Pinpoint the cell where the given text exists, returning its [x, y] midpoint coordinate. 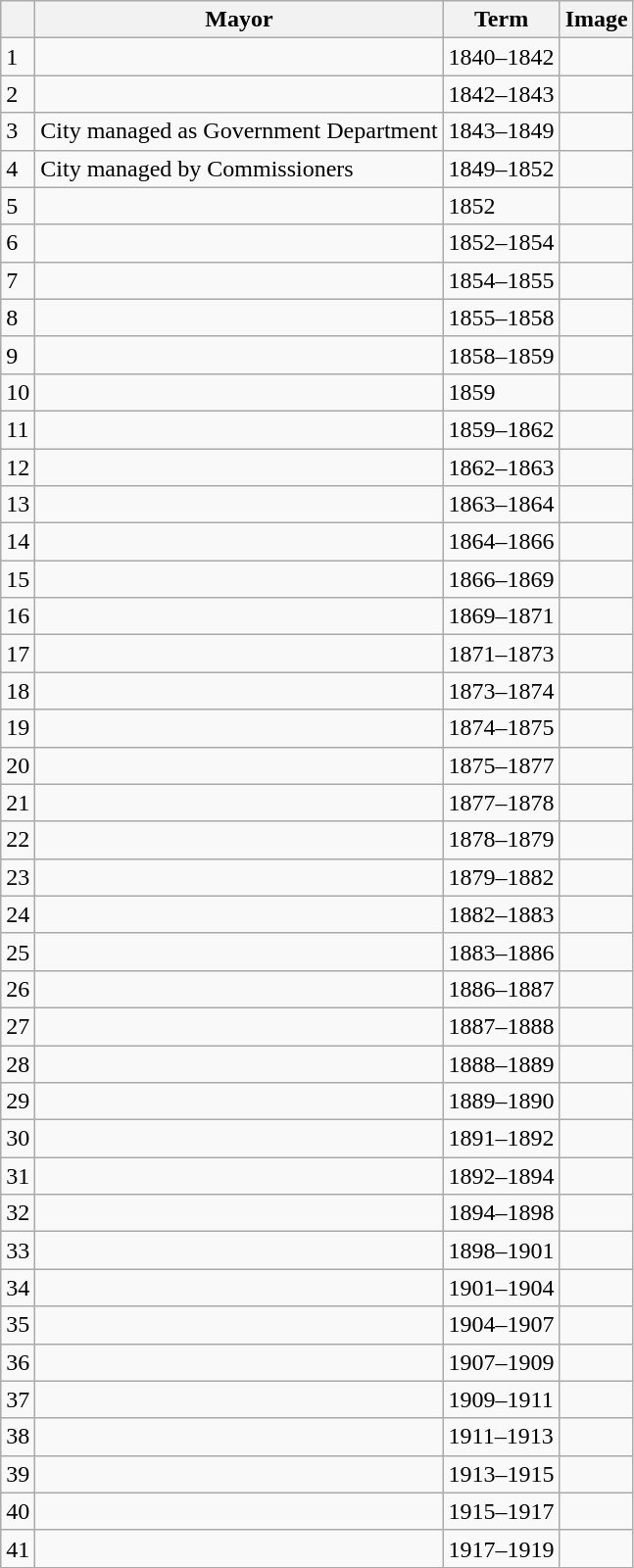
1889–1890 [502, 1102]
32 [18, 1213]
1849–1852 [502, 169]
1871–1873 [502, 654]
5 [18, 206]
28 [18, 1063]
15 [18, 579]
1888–1889 [502, 1063]
10 [18, 392]
1840–1842 [502, 57]
14 [18, 542]
40 [18, 1511]
1878–1879 [502, 840]
20 [18, 765]
2 [18, 94]
16 [18, 616]
22 [18, 840]
1852–1854 [502, 243]
38 [18, 1437]
1877–1878 [502, 803]
1859 [502, 392]
1874–1875 [502, 728]
1855–1858 [502, 318]
34 [18, 1288]
Term [502, 20]
1 [18, 57]
1875–1877 [502, 765]
1873–1874 [502, 691]
City managed as Government Department [239, 131]
1907–1909 [502, 1362]
41 [18, 1548]
1891–1892 [502, 1139]
13 [18, 505]
1882–1883 [502, 914]
31 [18, 1176]
11 [18, 429]
7 [18, 280]
6 [18, 243]
30 [18, 1139]
1898–1901 [502, 1250]
18 [18, 691]
4 [18, 169]
Image [596, 20]
3 [18, 131]
27 [18, 1026]
35 [18, 1325]
1858–1859 [502, 355]
1859–1862 [502, 429]
1879–1882 [502, 877]
1915–1917 [502, 1511]
1862–1863 [502, 467]
1894–1898 [502, 1213]
25 [18, 952]
29 [18, 1102]
1864–1866 [502, 542]
8 [18, 318]
1852 [502, 206]
1843–1849 [502, 131]
1883–1886 [502, 952]
1917–1919 [502, 1548]
1909–1911 [502, 1399]
1892–1894 [502, 1176]
1887–1888 [502, 1026]
1913–1915 [502, 1474]
9 [18, 355]
36 [18, 1362]
1863–1864 [502, 505]
City managed by Commissioners [239, 169]
Mayor [239, 20]
37 [18, 1399]
24 [18, 914]
33 [18, 1250]
21 [18, 803]
39 [18, 1474]
17 [18, 654]
1854–1855 [502, 280]
19 [18, 728]
1869–1871 [502, 616]
1866–1869 [502, 579]
26 [18, 989]
1904–1907 [502, 1325]
1842–1843 [502, 94]
1886–1887 [502, 989]
23 [18, 877]
1901–1904 [502, 1288]
12 [18, 467]
1911–1913 [502, 1437]
